Identify which cell holds the provided text, then report its [x, y] central coordinate. 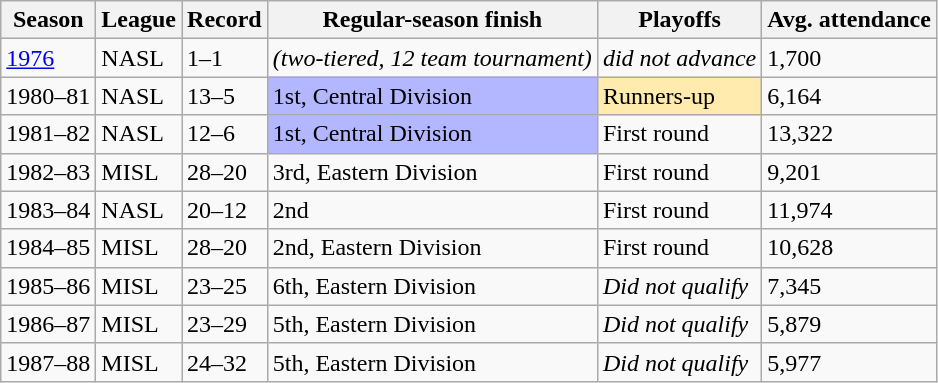
24–32 [225, 362]
6th, Eastern Division [432, 286]
12–6 [225, 134]
9,201 [850, 172]
13–5 [225, 96]
10,628 [850, 248]
1980–81 [48, 96]
2nd [432, 210]
1–1 [225, 58]
League [139, 20]
13,322 [850, 134]
23–29 [225, 324]
1986–87 [48, 324]
Avg. attendance [850, 20]
1984–85 [48, 248]
1985–86 [48, 286]
2nd, Eastern Division [432, 248]
11,974 [850, 210]
1,700 [850, 58]
5,879 [850, 324]
Record [225, 20]
Playoffs [679, 20]
1981–82 [48, 134]
Runners-up [679, 96]
did not advance [679, 58]
7,345 [850, 286]
1982–83 [48, 172]
1987–88 [48, 362]
(two-tiered, 12 team tournament) [432, 58]
23–25 [225, 286]
5,977 [850, 362]
6,164 [850, 96]
Season [48, 20]
3rd, Eastern Division [432, 172]
20–12 [225, 210]
1983–84 [48, 210]
Regular-season finish [432, 20]
1976 [48, 58]
